For the text-containing cell, return its midpoint in (X, Y) coordinate format. 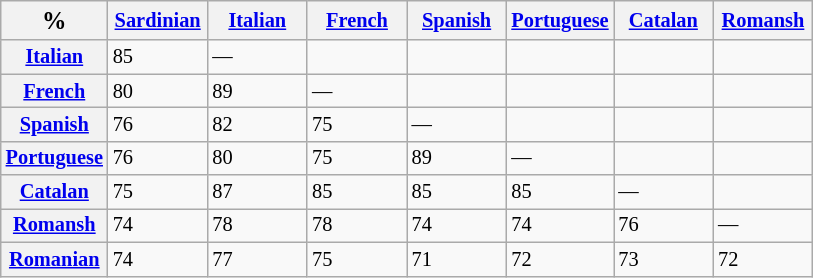
87 (257, 192)
Romanian (54, 259)
77 (257, 259)
71 (457, 259)
Sardinian (158, 20)
% (54, 20)
82 (257, 124)
73 (664, 259)
